Extract the (X, Y) coordinate from the center of the cell holding the provided text.  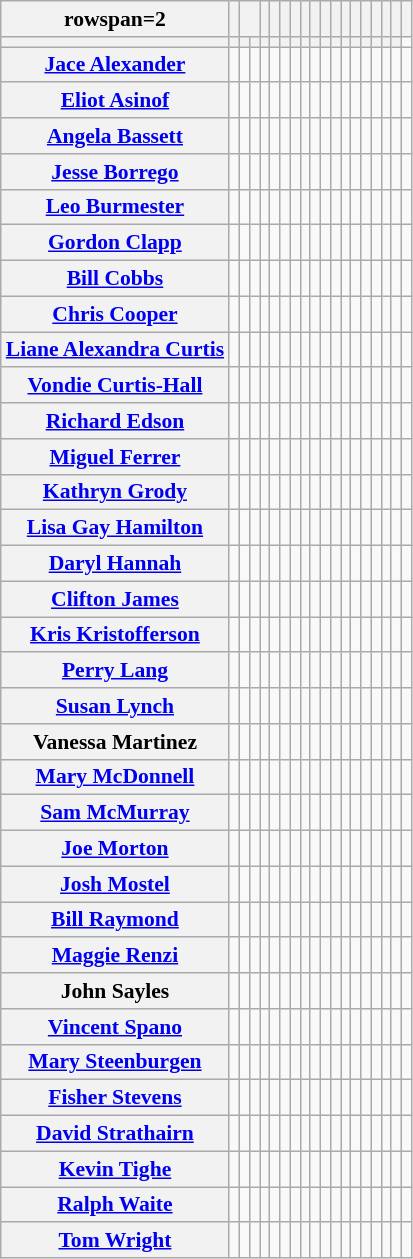
Lisa Gay Hamilton (115, 528)
Leo Burmester (115, 207)
Sam McMurray (115, 813)
Perry Lang (115, 671)
Ralph Waite (115, 1205)
Mary McDonnell (115, 777)
Eliot Asinof (115, 101)
Fisher Stevens (115, 1098)
Tom Wright (115, 1241)
Richard Edson (115, 421)
Miguel Ferrer (115, 457)
Vanessa Martinez (115, 742)
Vondie Curtis-Hall (115, 386)
Chris Cooper (115, 314)
Kris Kristofferson (115, 635)
Jace Alexander (115, 65)
rowspan=2 (115, 19)
Maggie Renzi (115, 956)
Gordon Clapp (115, 243)
Angela Bassett (115, 136)
Kathryn Grody (115, 492)
John Sayles (115, 991)
Susan Lynch (115, 706)
Bill Cobbs (115, 279)
Liane Alexandra Curtis (115, 350)
Clifton James (115, 599)
Josh Mostel (115, 884)
Joe Morton (115, 849)
Bill Raymond (115, 920)
Kevin Tighe (115, 1169)
Jesse Borrego (115, 172)
Vincent Spano (115, 1027)
David Strathairn (115, 1134)
Daryl Hannah (115, 564)
Mary Steenburgen (115, 1062)
